Return the [x, y] coordinate for the center point of the cell that contains the specified text.  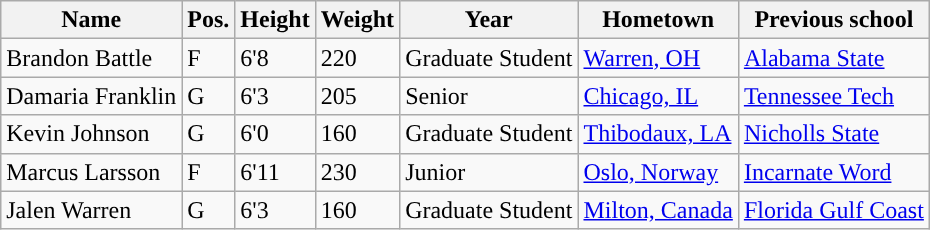
Chicago, IL [658, 96]
6'11 [275, 172]
205 [357, 96]
Jalen Warren [92, 210]
Senior [489, 96]
Name [92, 20]
Incarnate Word [834, 172]
Nicholls State [834, 134]
Kevin Johnson [92, 134]
Thibodaux, LA [658, 134]
Brandon Battle [92, 58]
Milton, Canada [658, 210]
Marcus Larsson [92, 172]
Warren, OH [658, 58]
Year [489, 20]
Damaria Franklin [92, 96]
6'8 [275, 58]
Junior [489, 172]
Hometown [658, 20]
Florida Gulf Coast [834, 210]
Pos. [208, 20]
Weight [357, 20]
220 [357, 58]
Tennessee Tech [834, 96]
Height [275, 20]
6'0 [275, 134]
Previous school [834, 20]
Oslo, Norway [658, 172]
230 [357, 172]
Alabama State [834, 58]
